Output the [X, Y] coordinate of the center of the cell containing the given text.  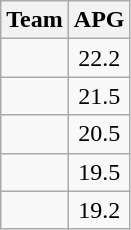
Team [35, 20]
20.5 [99, 134]
APG [99, 20]
19.5 [99, 172]
21.5 [99, 96]
19.2 [99, 210]
22.2 [99, 58]
